For the text-containing cell, return its midpoint in [x, y] coordinate format. 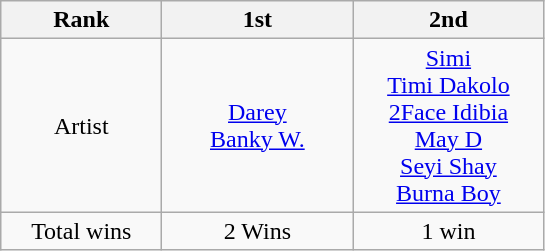
SimiTimi Dakolo2Face IdibiaMay DSeyi ShayBurna Boy [448, 126]
Rank [82, 20]
DareyBanky W. [258, 126]
1st [258, 20]
1 win [448, 231]
Artist [82, 126]
2 Wins [258, 231]
2nd [448, 20]
Total wins [82, 231]
